Return [x, y] of the center of cell containing provided text 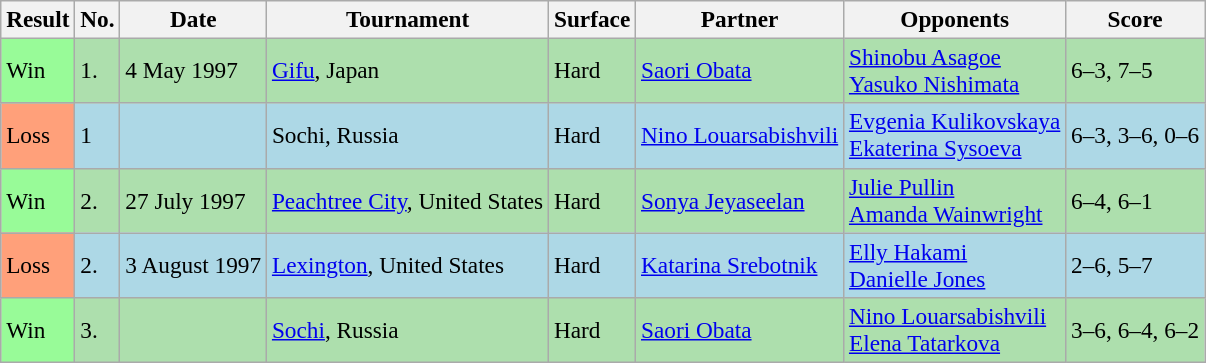
Gifu, Japan [408, 70]
6–3, 3–6, 0–6 [1136, 136]
No. [98, 19]
Partner [740, 19]
6–3, 7–5 [1136, 70]
Katarina Srebotnik [740, 264]
Julie Pullin Amanda Wainwright [955, 200]
Result [38, 19]
3. [98, 330]
Peachtree City, United States [408, 200]
1. [98, 70]
1 [98, 136]
6–4, 6–1 [1136, 200]
27 July 1997 [194, 200]
Elly Hakami Danielle Jones [955, 264]
Evgenia Kulikovskaya Ekaterina Sysoeva [955, 136]
Sonya Jeyaseelan [740, 200]
2–6, 5–7 [1136, 264]
Surface [592, 19]
3–6, 6–4, 6–2 [1136, 330]
Opponents [955, 19]
Date [194, 19]
Shinobu Asagoe Yasuko Nishimata [955, 70]
Nino Louarsabishvili [740, 136]
Nino Louarsabishvili Elena Tatarkova [955, 330]
4 May 1997 [194, 70]
Tournament [408, 19]
3 August 1997 [194, 264]
Lexington, United States [408, 264]
Score [1136, 19]
